Determine the [x, y] coordinate at the center of the cell enclosing the given text.  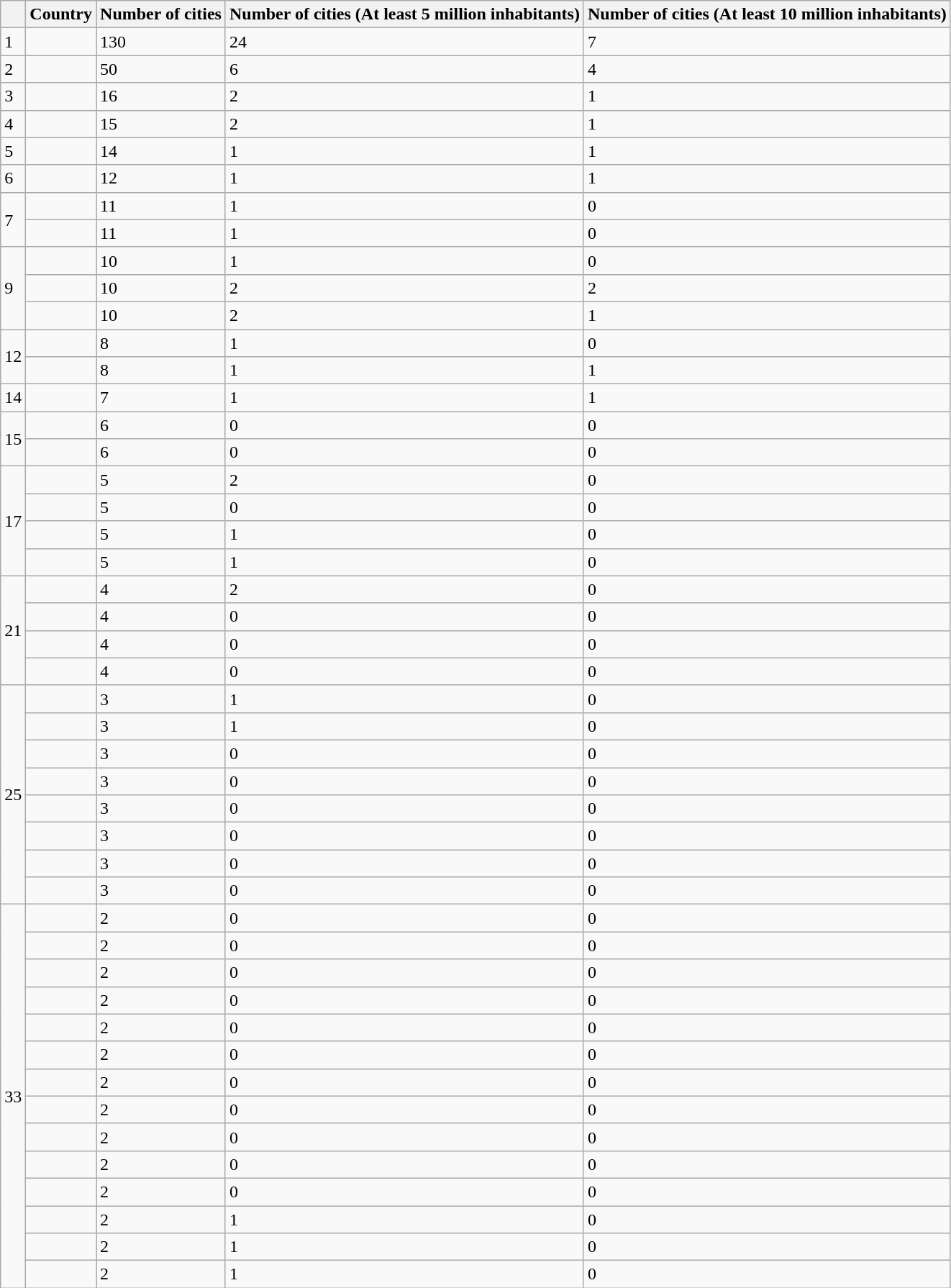
25 [13, 794]
16 [161, 96]
17 [13, 521]
21 [13, 630]
130 [161, 42]
Number of cities (At least 5 million inhabitants) [404, 14]
33 [13, 1097]
Country [61, 14]
24 [404, 42]
9 [13, 288]
50 [161, 69]
Number of cities [161, 14]
Number of cities (At least 10 million inhabitants) [767, 14]
